Provide the (X, Y) coordinate of the cell's center where the given text is located.  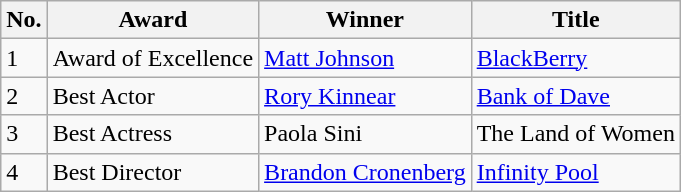
4 (24, 172)
Matt Johnson (366, 58)
Bank of Dave (576, 96)
2 (24, 96)
Paola Sini (366, 134)
The Land of Women (576, 134)
1 (24, 58)
Infinity Pool (576, 172)
Best Actress (152, 134)
Award (152, 20)
Best Director (152, 172)
Best Actor (152, 96)
Award of Excellence (152, 58)
Rory Kinnear (366, 96)
Brandon Cronenberg (366, 172)
3 (24, 134)
No. (24, 20)
Title (576, 20)
BlackBerry (576, 58)
Winner (366, 20)
